Pinpoint the cell where the given text exists, returning its [x, y] midpoint coordinate. 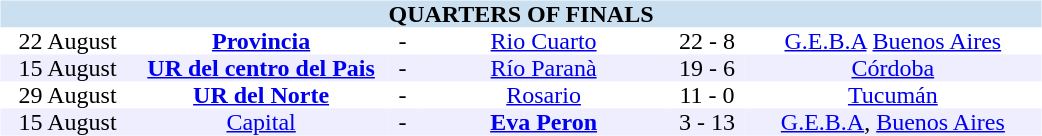
UR del Norte [262, 96]
QUARTERS OF FINALS [520, 14]
Eva Peron [544, 122]
Rosario [544, 96]
UR del centro del Pais [262, 68]
Rio Cuarto [544, 42]
Tucumán [892, 96]
G.E.B.A Buenos Aires [892, 42]
22 - 8 [707, 42]
19 - 6 [707, 68]
22 August [67, 42]
11 - 0 [707, 96]
3 - 13 [707, 122]
29 August [67, 96]
Capital [262, 122]
Río Paranà [544, 68]
G.E.B.A, Buenos Aires [892, 122]
Provincia [262, 42]
Córdoba [892, 68]
